Determine the (x, y) coordinate at the center of the cell enclosing the given text.  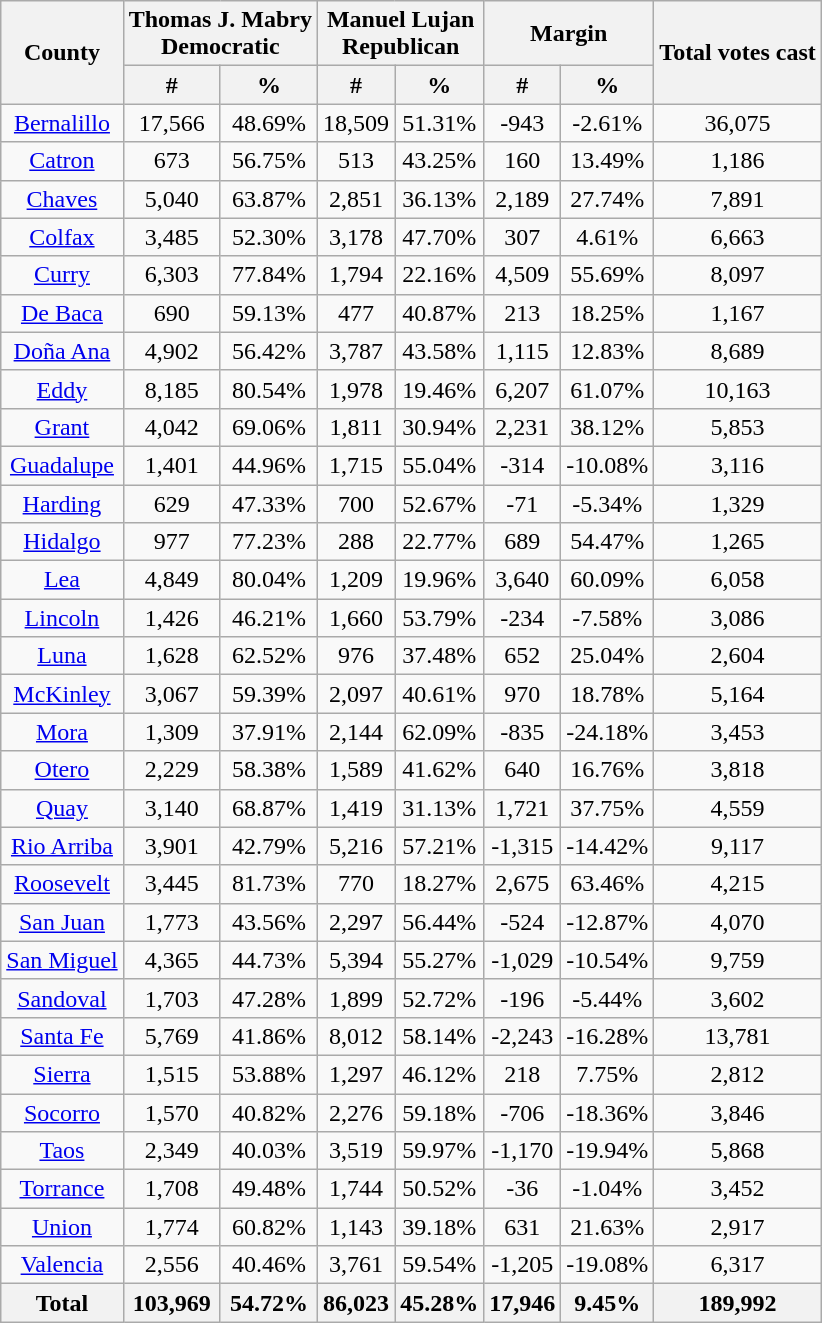
1,209 (356, 580)
Harding (62, 503)
54.72% (268, 1303)
2,675 (522, 884)
25.04% (608, 656)
47.70% (440, 237)
2,604 (738, 656)
2,349 (172, 1151)
4,215 (738, 884)
970 (522, 694)
Sandoval (62, 998)
86,023 (356, 1303)
47.33% (268, 503)
-1.04% (608, 1189)
3,140 (172, 808)
1,899 (356, 998)
53.79% (440, 618)
640 (522, 770)
80.04% (268, 580)
18.25% (608, 313)
18.78% (608, 694)
43.25% (440, 161)
629 (172, 503)
631 (522, 1227)
-19.08% (608, 1265)
63.46% (608, 884)
1,570 (172, 1113)
Union (62, 1227)
54.47% (608, 542)
Quay (62, 808)
1,628 (172, 656)
-2.61% (608, 123)
1,715 (356, 465)
-19.94% (608, 1151)
53.88% (268, 1074)
1,589 (356, 770)
2,556 (172, 1265)
1,794 (356, 275)
Guadalupe (62, 465)
County (62, 52)
2,097 (356, 694)
3,602 (738, 998)
40.87% (440, 313)
4.61% (608, 237)
Lea (62, 580)
-314 (522, 465)
288 (356, 542)
9,117 (738, 846)
Valencia (62, 1265)
9.45% (608, 1303)
1,419 (356, 808)
1,708 (172, 1189)
1,721 (522, 808)
52.67% (440, 503)
42.79% (268, 846)
-7.58% (608, 618)
56.42% (268, 351)
57.21% (440, 846)
Total votes cast (738, 52)
49.48% (268, 1189)
13,781 (738, 1036)
-12.87% (608, 922)
10,163 (738, 389)
3,787 (356, 351)
9,759 (738, 960)
2,297 (356, 922)
Santa Fe (62, 1036)
3,901 (172, 846)
4,070 (738, 922)
Rio Arriba (62, 846)
4,042 (172, 427)
-1,315 (522, 846)
61.07% (608, 389)
Luna (62, 656)
37.48% (440, 656)
37.75% (608, 808)
59.97% (440, 1151)
39.18% (440, 1227)
Lincoln (62, 618)
43.56% (268, 922)
-5.44% (608, 998)
Total (62, 1303)
62.52% (268, 656)
1,309 (172, 732)
2,144 (356, 732)
652 (522, 656)
5,868 (738, 1151)
-1,205 (522, 1265)
36,075 (738, 123)
-16.28% (608, 1036)
307 (522, 237)
58.38% (268, 770)
2,229 (172, 770)
69.06% (268, 427)
1,811 (356, 427)
47.28% (268, 998)
27.74% (608, 199)
17,566 (172, 123)
44.96% (268, 465)
8,689 (738, 351)
-10.54% (608, 960)
58.14% (440, 1036)
Taos (62, 1151)
6,317 (738, 1265)
-18.36% (608, 1113)
19.96% (440, 580)
Mora (62, 732)
3,178 (356, 237)
-196 (522, 998)
77.23% (268, 542)
2,851 (356, 199)
689 (522, 542)
3,519 (356, 1151)
1,774 (172, 1227)
1,703 (172, 998)
Chaves (62, 199)
18.27% (440, 884)
12.83% (608, 351)
-524 (522, 922)
62.09% (440, 732)
6,663 (738, 237)
2,231 (522, 427)
5,394 (356, 960)
56.75% (268, 161)
513 (356, 161)
-943 (522, 123)
1,265 (738, 542)
673 (172, 161)
8,012 (356, 1036)
Otero (62, 770)
40.03% (268, 1151)
37.91% (268, 732)
218 (522, 1074)
59.54% (440, 1265)
40.82% (268, 1113)
-24.18% (608, 732)
2,276 (356, 1113)
Thomas J. MabryDemocratic (220, 34)
103,969 (172, 1303)
4,365 (172, 960)
3,453 (738, 732)
McKinley (62, 694)
Roosevelt (62, 884)
7,891 (738, 199)
-10.08% (608, 465)
36.13% (440, 199)
1,660 (356, 618)
4,509 (522, 275)
1,143 (356, 1227)
-14.42% (608, 846)
-1,029 (522, 960)
Curry (62, 275)
1,426 (172, 618)
Manuel LujanRepublican (401, 34)
Eddy (62, 389)
-5.34% (608, 503)
43.58% (440, 351)
3,485 (172, 237)
59.39% (268, 694)
1,744 (356, 1189)
4,559 (738, 808)
Hidalgo (62, 542)
1,115 (522, 351)
21.63% (608, 1227)
Torrance (62, 1189)
3,067 (172, 694)
-835 (522, 732)
477 (356, 313)
Grant (62, 427)
81.73% (268, 884)
977 (172, 542)
690 (172, 313)
Socorro (62, 1113)
770 (356, 884)
Colfax (62, 237)
45.28% (440, 1303)
189,992 (738, 1303)
3,640 (522, 580)
8,097 (738, 275)
160 (522, 161)
55.04% (440, 465)
5,216 (356, 846)
2,189 (522, 199)
50.52% (440, 1189)
80.54% (268, 389)
1,329 (738, 503)
60.09% (608, 580)
1,167 (738, 313)
3,846 (738, 1113)
-2,243 (522, 1036)
5,040 (172, 199)
46.21% (268, 618)
6,207 (522, 389)
4,849 (172, 580)
56.44% (440, 922)
1,773 (172, 922)
3,445 (172, 884)
3,116 (738, 465)
3,761 (356, 1265)
1,297 (356, 1074)
1,186 (738, 161)
19.46% (440, 389)
68.87% (268, 808)
Bernalillo (62, 123)
40.61% (440, 694)
1,401 (172, 465)
46.12% (440, 1074)
16.76% (608, 770)
55.69% (608, 275)
59.18% (440, 1113)
77.84% (268, 275)
3,086 (738, 618)
700 (356, 503)
1,978 (356, 389)
976 (356, 656)
7.75% (608, 1074)
213 (522, 313)
22.16% (440, 275)
5,853 (738, 427)
48.69% (268, 123)
-1,170 (522, 1151)
51.31% (440, 123)
5,769 (172, 1036)
60.82% (268, 1227)
Sierra (62, 1074)
Doña Ana (62, 351)
8,185 (172, 389)
63.87% (268, 199)
41.86% (268, 1036)
6,303 (172, 275)
San Juan (62, 922)
17,946 (522, 1303)
3,452 (738, 1189)
2,917 (738, 1227)
52.72% (440, 998)
52.30% (268, 237)
44.73% (268, 960)
4,902 (172, 351)
Catron (62, 161)
2,812 (738, 1074)
30.94% (440, 427)
18,509 (356, 123)
41.62% (440, 770)
Margin (569, 34)
22.77% (440, 542)
40.46% (268, 1265)
31.13% (440, 808)
-36 (522, 1189)
-234 (522, 618)
San Miguel (62, 960)
38.12% (608, 427)
6,058 (738, 580)
-71 (522, 503)
55.27% (440, 960)
-706 (522, 1113)
De Baca (62, 313)
3,818 (738, 770)
59.13% (268, 313)
5,164 (738, 694)
13.49% (608, 161)
1,515 (172, 1074)
